Determine the [x, y] coordinate at the center of the cell enclosing the given text.  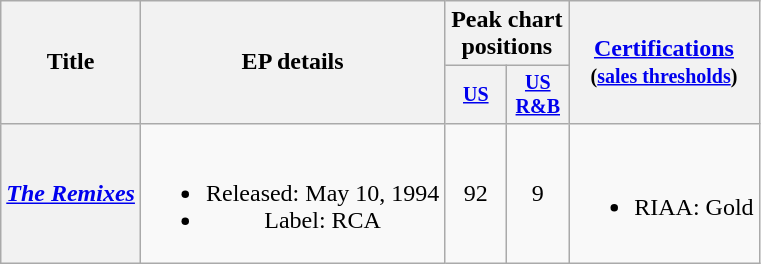
9 [538, 193]
Certifications(sales thresholds) [664, 62]
Title [71, 62]
Released: May 10, 1994Label: RCA [292, 193]
Peak chart positions [507, 34]
92 [476, 193]
US R&B [538, 94]
US [476, 94]
EP details [292, 62]
The Remixes [71, 193]
RIAA: Gold [664, 193]
